Extract the [x, y] coordinate from the center of the cell holding the provided text.  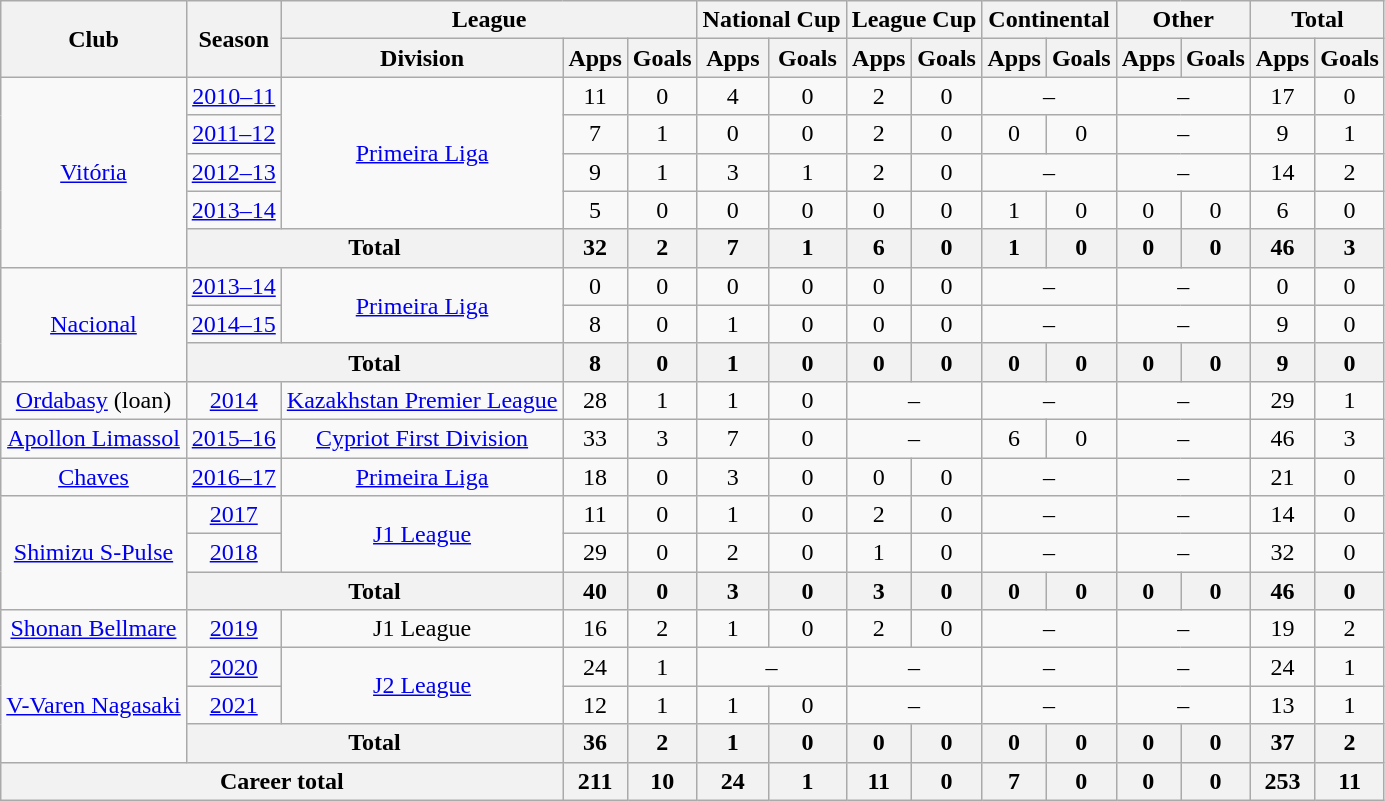
2020 [234, 667]
2011–12 [234, 134]
2012–13 [234, 172]
33 [595, 438]
21 [1282, 477]
Continental [1049, 20]
4 [733, 96]
2010–11 [234, 96]
28 [595, 400]
Ordabasy (loan) [94, 400]
36 [595, 743]
2021 [234, 705]
Cypriot First Division [422, 438]
Kazakhstan Premier League [422, 400]
13 [1282, 705]
17 [1282, 96]
Vitória [94, 172]
Career total [282, 781]
18 [595, 477]
2015–16 [234, 438]
League [489, 20]
40 [595, 591]
V-Varen Nagasaki [94, 705]
2014–15 [234, 324]
National Cup [772, 20]
2019 [234, 629]
5 [595, 210]
37 [1282, 743]
2014 [234, 400]
2016–17 [234, 477]
12 [595, 705]
2017 [234, 515]
10 [662, 781]
J2 League [422, 686]
Apollon Limassol [94, 438]
Season [234, 39]
League Cup [914, 20]
Club [94, 39]
253 [1282, 781]
Division [422, 58]
Other [1183, 20]
Chaves [94, 477]
Nacional [94, 324]
19 [1282, 629]
16 [595, 629]
211 [595, 781]
2018 [234, 553]
Shimizu S-Pulse [94, 553]
Shonan Bellmare [94, 629]
